Return the (x, y) coordinate for the center point of the cell that contains the specified text.  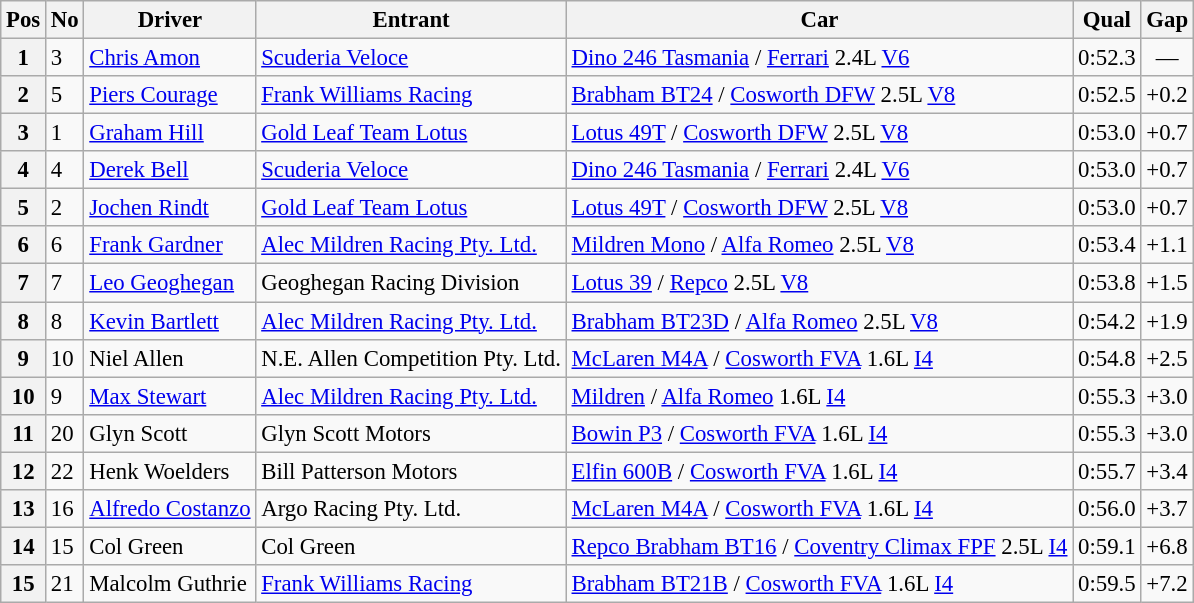
Piers Courage (170, 95)
0:53.4 (1107, 245)
Jochen Rindt (170, 208)
Glyn Scott Motors (411, 433)
Driver (170, 20)
Car (820, 20)
Derek Bell (170, 170)
0:59.5 (1107, 584)
Niel Allen (170, 358)
Gap (1167, 20)
+3.4 (1167, 471)
Kevin Bartlett (170, 321)
Brabham BT23D / Alfa Romeo 2.5L V8 (820, 321)
Mildren Mono / Alfa Romeo 2.5L V8 (820, 245)
Qual (1107, 20)
Brabham BT21B / Cosworth FVA 1.6L I4 (820, 584)
11 (24, 433)
Brabham BT24 / Cosworth DFW 2.5L V8 (820, 95)
Geoghegan Racing Division (411, 283)
0:52.3 (1107, 58)
Entrant (411, 20)
+1.5 (1167, 283)
Leo Geoghegan (170, 283)
0:54.8 (1107, 358)
+6.8 (1167, 546)
Repco Brabham BT16 / Coventry Climax FPF 2.5L I4 (820, 546)
+0.2 (1167, 95)
Argo Racing Pty. Ltd. (411, 509)
Mildren / Alfa Romeo 1.6L I4 (820, 396)
Frank Gardner (170, 245)
12 (24, 471)
20 (65, 433)
Chris Amon (170, 58)
+2.5 (1167, 358)
21 (65, 584)
0:56.0 (1107, 509)
+3.7 (1167, 509)
Bill Patterson Motors (411, 471)
No (65, 20)
Graham Hill (170, 133)
+7.2 (1167, 584)
Glyn Scott (170, 433)
22 (65, 471)
+1.1 (1167, 245)
Alfredo Costanzo (170, 509)
Malcolm Guthrie (170, 584)
13 (24, 509)
0:54.2 (1107, 321)
Pos (24, 20)
— (1167, 58)
Henk Woelders (170, 471)
Bowin P3 / Cosworth FVA 1.6L I4 (820, 433)
14 (24, 546)
0:55.7 (1107, 471)
0:53.8 (1107, 283)
0:59.1 (1107, 546)
Lotus 39 / Repco 2.5L V8 (820, 283)
Max Stewart (170, 396)
0:52.5 (1107, 95)
N.E. Allen Competition Pty. Ltd. (411, 358)
Elfin 600B / Cosworth FVA 1.6L I4 (820, 471)
+1.9 (1167, 321)
16 (65, 509)
